Determine the [x, y] coordinate at the center of the cell enclosing the given text.  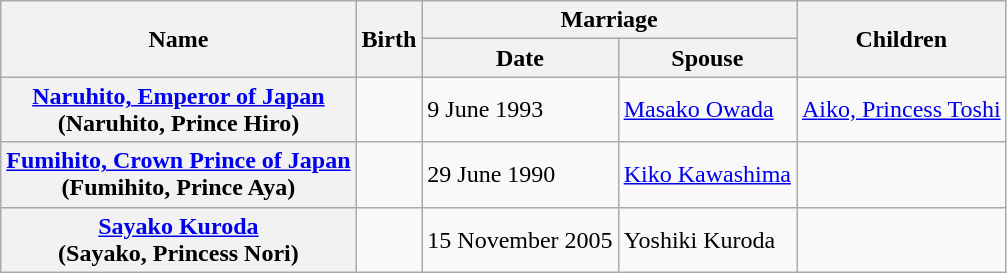
15 November 2005 [520, 240]
Fumihito, Crown Prince of Japan(Fumihito, Prince Aya) [178, 174]
Masako Owada [707, 110]
Spouse [707, 58]
Marriage [610, 20]
Sayako Kuroda(Sayako, Princess Nori) [178, 240]
29 June 1990 [520, 174]
Aiko, Princess Toshi [901, 110]
9 June 1993 [520, 110]
Date [520, 58]
Yoshiki Kuroda [707, 240]
Kiko Kawashima [707, 174]
Naruhito, Emperor of Japan(Naruhito, Prince Hiro) [178, 110]
Birth [389, 39]
Children [901, 39]
Name [178, 39]
